Capture the cell that displays the provided text and extract its (X, Y) central coordinate. 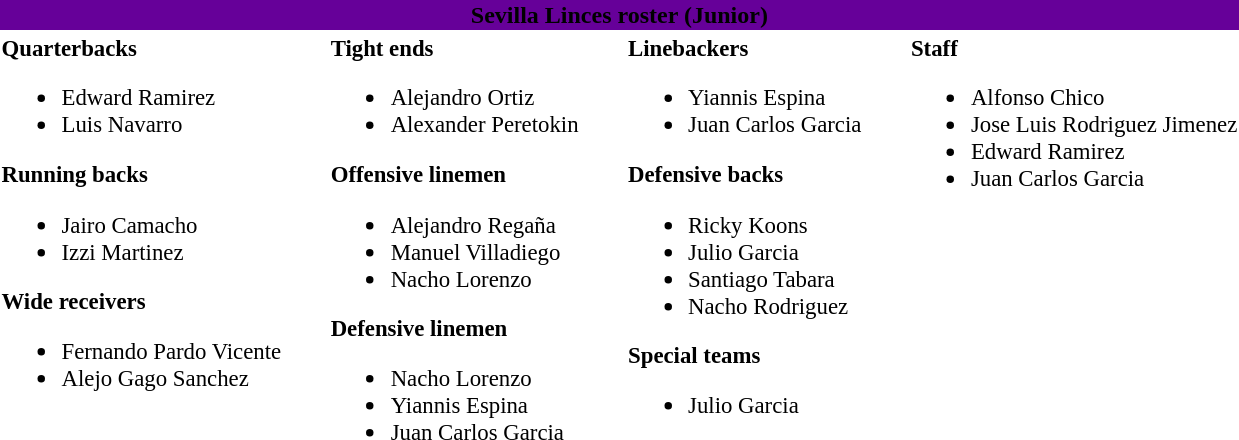
Sevilla Linces roster (Junior) (620, 15)
